Capture the cell that displays the provided text and extract its [X, Y] central coordinate. 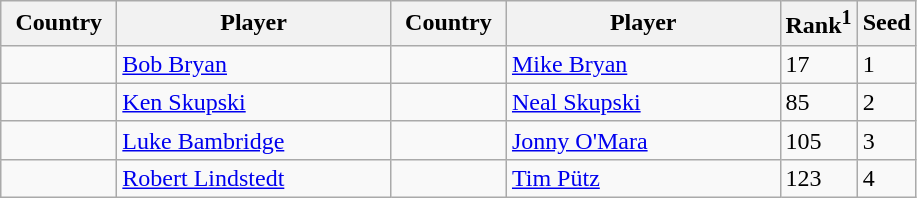
1 [886, 64]
Mike Bryan [643, 64]
3 [886, 140]
85 [818, 102]
Bob Bryan [254, 64]
Luke Bambridge [254, 140]
Ken Skupski [254, 102]
4 [886, 178]
Jonny O'Mara [643, 140]
17 [818, 64]
Seed [886, 24]
Tim Pütz [643, 178]
2 [886, 102]
Neal Skupski [643, 102]
Robert Lindstedt [254, 178]
105 [818, 140]
123 [818, 178]
Rank1 [818, 24]
